Identify which cell holds the provided text, then report its [X, Y] central coordinate. 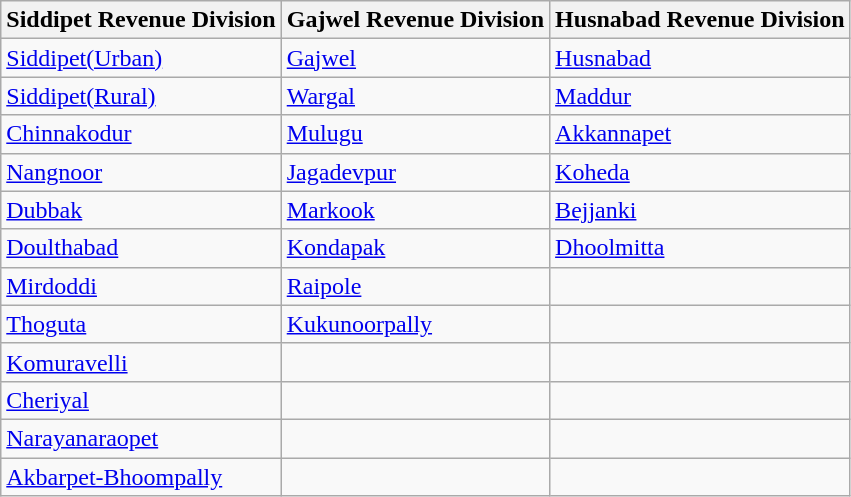
Dhoolmitta [700, 248]
Mulugu [415, 134]
Mirdoddi [141, 286]
Siddipet(Rural) [141, 96]
Raipole [415, 286]
Bejjanki [700, 210]
Siddipet Revenue Division [141, 20]
Nangnoor [141, 172]
Thoguta [141, 324]
Jagadevpur [415, 172]
Siddipet(Urban) [141, 58]
Koheda [700, 172]
Kondapak [415, 248]
Doulthabad [141, 248]
Gajwel [415, 58]
Husnabad [700, 58]
Akkannapet [700, 134]
Kukunoorpally [415, 324]
Dubbak [141, 210]
Husnabad Revenue Division [700, 20]
Markook [415, 210]
Chinnakodur [141, 134]
Wargal [415, 96]
Akbarpet-Bhoompally [141, 477]
Komuravelli [141, 362]
Maddur [700, 96]
Cheriyal [141, 400]
Narayanaraopet [141, 438]
Gajwel Revenue Division [415, 20]
